Capture the cell that displays the provided text and extract its (X, Y) central coordinate. 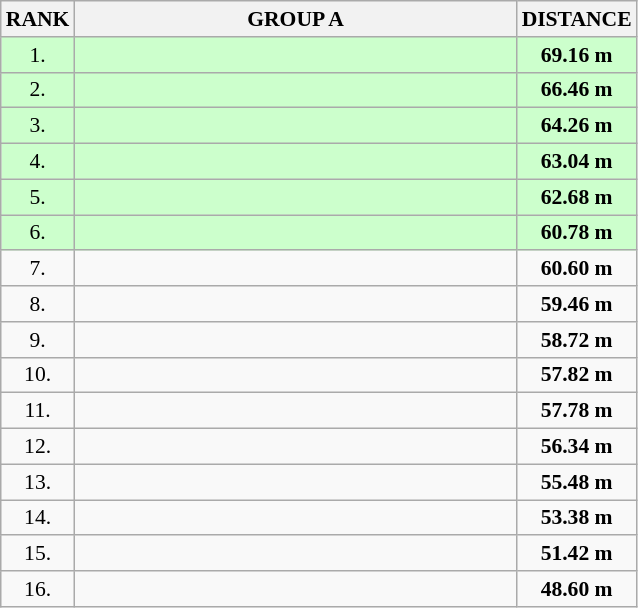
2. (38, 90)
RANK (38, 19)
55.48 m (577, 482)
16. (38, 589)
51.42 m (577, 554)
9. (38, 340)
58.72 m (577, 340)
59.46 m (577, 304)
60.78 m (577, 233)
4. (38, 162)
7. (38, 269)
5. (38, 197)
GROUP A (295, 19)
8. (38, 304)
57.82 m (577, 375)
13. (38, 482)
1. (38, 55)
60.60 m (577, 269)
15. (38, 554)
57.78 m (577, 411)
48.60 m (577, 589)
6. (38, 233)
10. (38, 375)
53.38 m (577, 518)
11. (38, 411)
DISTANCE (577, 19)
66.46 m (577, 90)
14. (38, 518)
3. (38, 126)
12. (38, 447)
64.26 m (577, 126)
69.16 m (577, 55)
56.34 m (577, 447)
62.68 m (577, 197)
63.04 m (577, 162)
